Search for the cell housing the specified text and yield its (x, y) center coordinate. 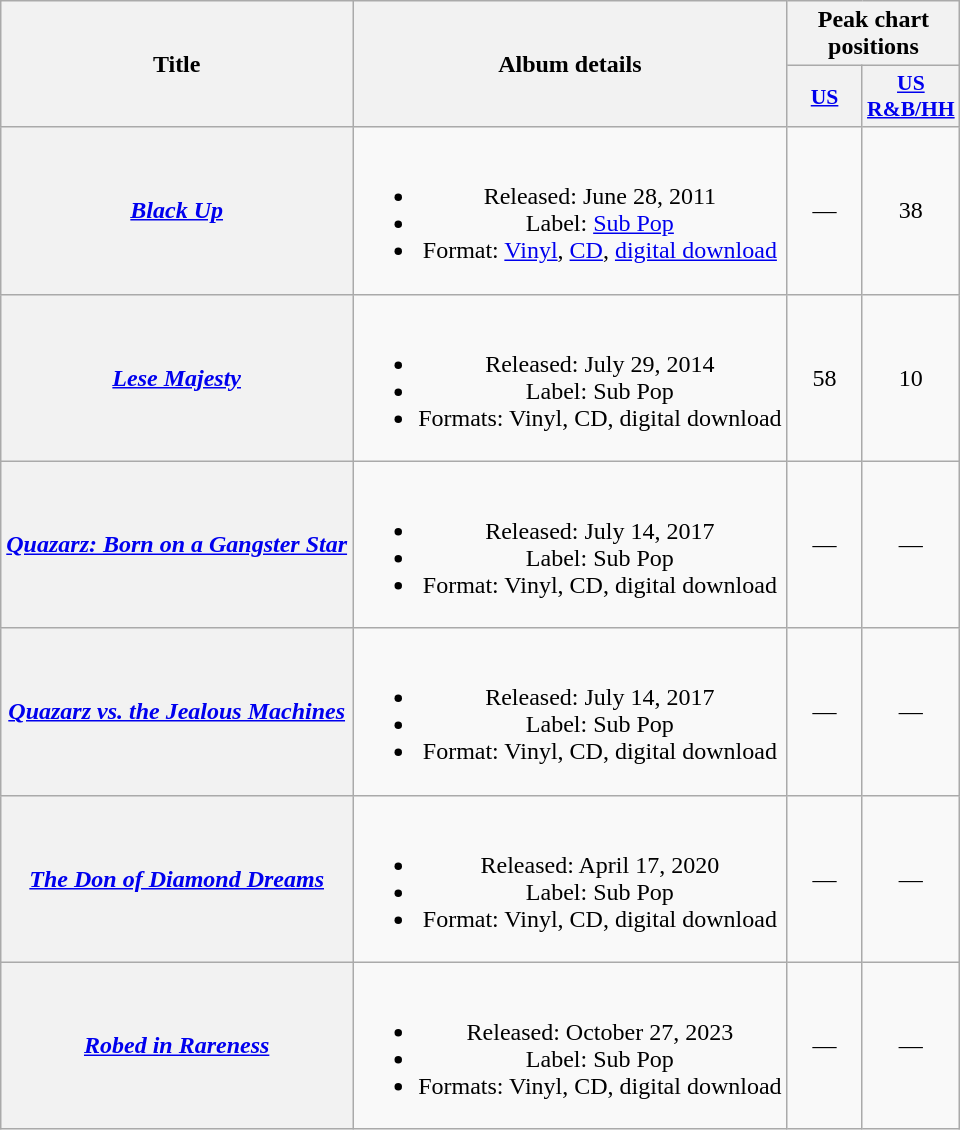
Album details (570, 64)
Released: April 17, 2020Label: Sub PopFormat: Vinyl, CD, digital download (570, 878)
Black Up (177, 210)
58 (824, 378)
Lese Majesty (177, 378)
Quazarz: Born on a Gangster Star (177, 544)
US (824, 96)
Released: June 28, 2011Label: Sub PopFormat: Vinyl, CD, digital download (570, 210)
Released: October 27, 2023Label: Sub PopFormats: Vinyl, CD, digital download (570, 1046)
The Don of Diamond Dreams (177, 878)
38 (911, 210)
Quazarz vs. the Jealous Machines (177, 712)
Robed in Rareness (177, 1046)
Released: July 29, 2014Label: Sub PopFormats: Vinyl, CD, digital download (570, 378)
Peak chart positions (874, 34)
10 (911, 378)
USR&B/HH (911, 96)
Title (177, 64)
